Output the (x, y) coordinate of the center of the cell containing the given text.  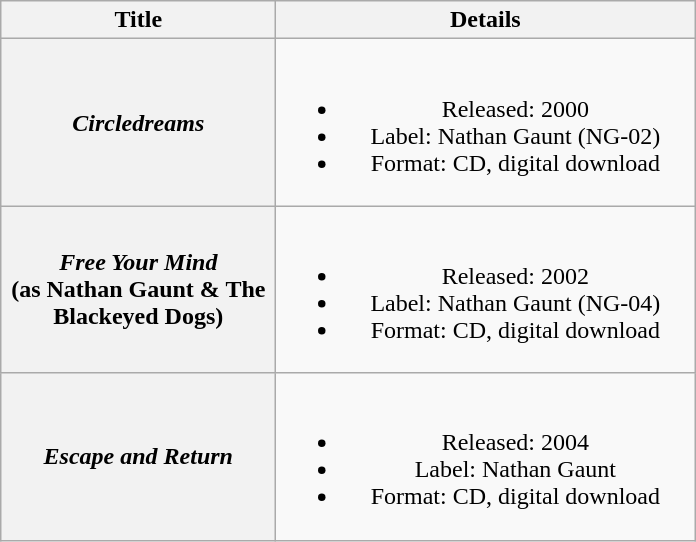
Circledreams (138, 122)
Details (486, 20)
Released: 2000Label: Nathan Gaunt (NG-02)Format: CD, digital download (486, 122)
Title (138, 20)
Released: 2002Label: Nathan Gaunt (NG-04)Format: CD, digital download (486, 290)
Escape and Return (138, 456)
Released: 2004Label: Nathan GauntFormat: CD, digital download (486, 456)
Free Your Mind (as Nathan Gaunt & The Blackeyed Dogs) (138, 290)
